Identify which cell holds the provided text, then report its (X, Y) central coordinate. 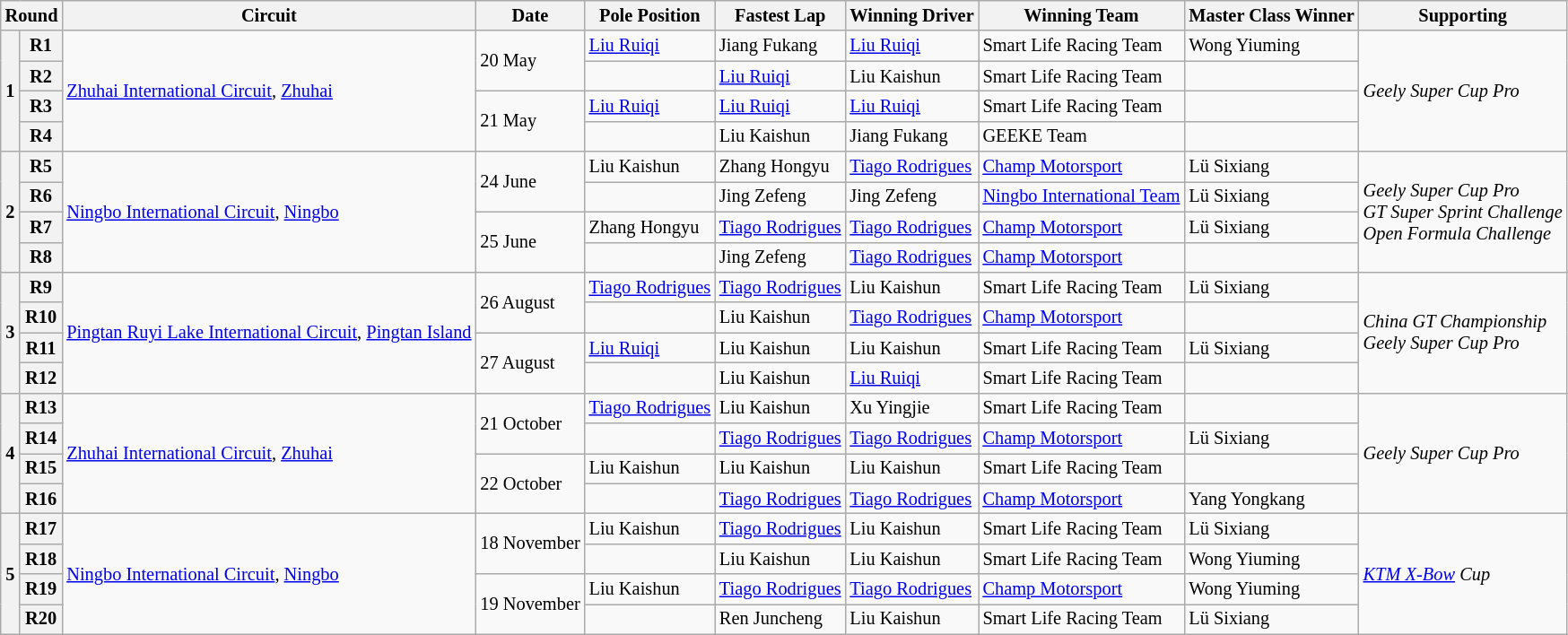
Circuit (269, 15)
R8 (41, 257)
R19 (41, 589)
R4 (41, 136)
R15 (41, 468)
Pole Position (649, 15)
21 May (529, 120)
R10 (41, 317)
26 August (529, 301)
R13 (41, 408)
21 October (529, 423)
19 November (529, 605)
24 June (529, 181)
4 (11, 454)
R11 (41, 348)
Fastest Lap (780, 15)
China GT ChampionshipGeely Super Cup Pro (1463, 332)
KTM X-Bow Cup (1463, 574)
R7 (41, 227)
2 (11, 212)
R3 (41, 106)
R5 (41, 167)
Geely Super Cup ProGT Super Sprint ChallengeOpen Formula Challenge (1463, 212)
Round (32, 15)
3 (11, 332)
GEEKE Team (1082, 136)
Yang Yongkang (1271, 499)
Master Class Winner (1271, 15)
R6 (41, 196)
R16 (41, 499)
Ningbo International Team (1082, 196)
Xu Yingjie (911, 408)
Winning Team (1082, 15)
1 (11, 91)
27 August (529, 362)
Supporting (1463, 15)
R14 (41, 439)
Ren Juncheng (780, 619)
Pingtan Ruyi Lake International Circuit, Pingtan Island (269, 332)
R2 (41, 76)
22 October (529, 483)
25 June (529, 242)
18 November (529, 544)
R1 (41, 46)
5 (11, 574)
R17 (41, 528)
20 May (529, 61)
Date (529, 15)
Winning Driver (911, 15)
R12 (41, 378)
R18 (41, 559)
R9 (41, 287)
R20 (41, 619)
